Detect which cell encompasses the target text, then output its (x, y) center coordinate. 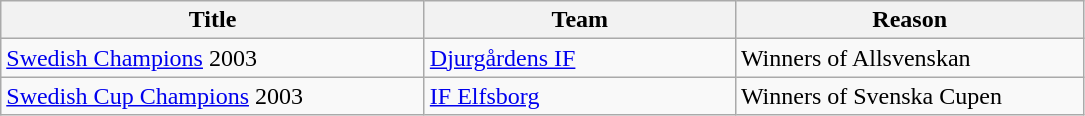
Swedish Champions 2003 (213, 58)
IF Elfsborg (580, 96)
Swedish Cup Champions 2003 (213, 96)
Reason (910, 20)
Winners of Svenska Cupen (910, 96)
Djurgårdens IF (580, 58)
Title (213, 20)
Team (580, 20)
Winners of Allsvenskan (910, 58)
